From the cell containing the given text, extract its center point as (x, y) coordinate. 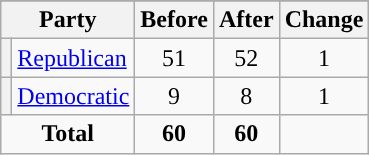
Total (68, 134)
Republican (74, 58)
8 (246, 96)
Democratic (74, 96)
Before (174, 20)
Party (68, 20)
51 (174, 58)
After (246, 20)
52 (246, 58)
9 (174, 96)
Change (324, 20)
